Locate the cell with the specified text and output its [X, Y] center coordinate. 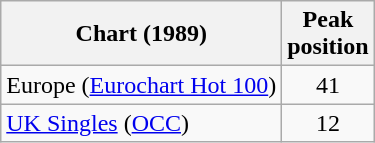
12 [328, 123]
41 [328, 85]
Peakposition [328, 34]
Chart (1989) [142, 34]
Europe (Eurochart Hot 100) [142, 85]
UK Singles (OCC) [142, 123]
